Capture the cell that displays the provided text and extract its (X, Y) central coordinate. 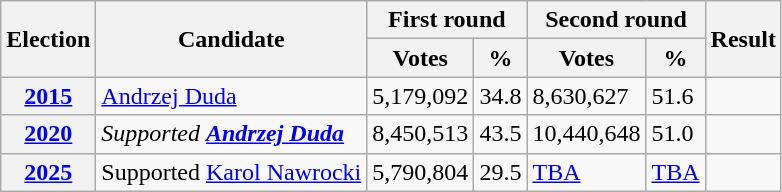
51.0 (676, 134)
Candidate (232, 39)
Andrzej Duda (232, 96)
Second round (616, 20)
8,630,627 (586, 96)
2015 (48, 96)
First round (447, 20)
34.8 (500, 96)
8,450,513 (420, 134)
43.5 (500, 134)
5,179,092 (420, 96)
29.5 (500, 172)
10,440,648 (586, 134)
2025 (48, 172)
Supported Andrzej Duda (232, 134)
Election (48, 39)
2020 (48, 134)
Supported Karol Nawrocki (232, 172)
Result (743, 39)
51.6 (676, 96)
5,790,804 (420, 172)
